Pinpoint the cell where the given text exists, returning its [x, y] midpoint coordinate. 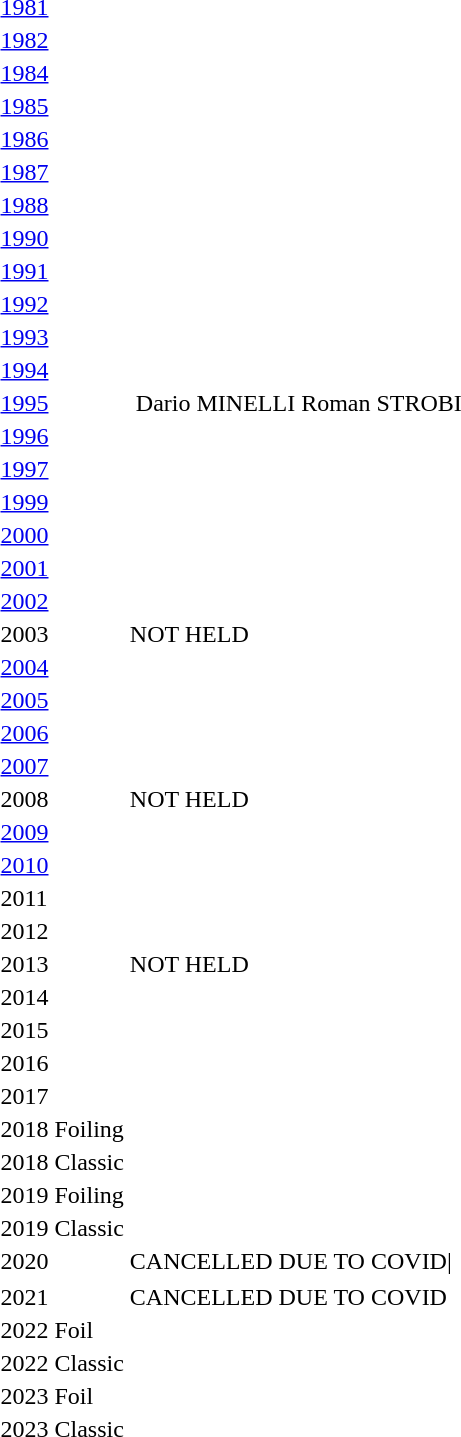
Dario MINELLI [215, 403]
